Return (X, Y) of the center of cell containing provided text 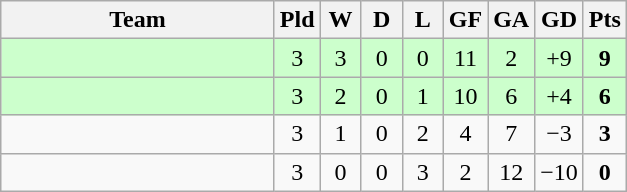
GA (512, 20)
−3 (560, 134)
GF (465, 20)
7 (512, 134)
D (382, 20)
Pld (297, 20)
−10 (560, 172)
W (340, 20)
12 (512, 172)
4 (465, 134)
11 (465, 58)
Team (138, 20)
+9 (560, 58)
L (422, 20)
GD (560, 20)
+4 (560, 96)
9 (604, 58)
10 (465, 96)
Pts (604, 20)
